From the cell containing the given text, extract its center point as [x, y] coordinate. 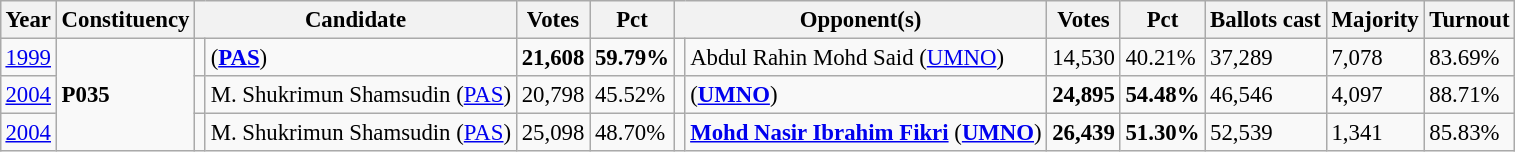
88.71% [1470, 95]
45.52% [632, 95]
40.21% [1162, 57]
48.70% [632, 133]
Abdul Rahin Mohd Said (UMNO) [866, 57]
25,098 [552, 133]
51.30% [1162, 133]
Mohd Nasir Ibrahim Fikri (UMNO) [866, 133]
(PAS) [360, 57]
59.79% [632, 57]
14,530 [1084, 57]
46,546 [1266, 95]
1,341 [1375, 133]
21,608 [552, 57]
P035 [125, 94]
Majority [1375, 20]
37,289 [1266, 57]
54.48% [1162, 95]
(UMNO) [866, 95]
52,539 [1266, 133]
Year [28, 20]
26,439 [1084, 133]
7,078 [1375, 57]
4,097 [1375, 95]
Ballots cast [1266, 20]
20,798 [552, 95]
Turnout [1470, 20]
24,895 [1084, 95]
85.83% [1470, 133]
Constituency [125, 20]
1999 [28, 57]
83.69% [1470, 57]
Candidate [356, 20]
Opponent(s) [860, 20]
